Scan for the cell matching the given text and deliver its [X, Y] coordinate at center. 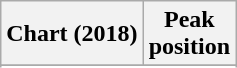
Peak position [189, 34]
Chart (2018) [72, 34]
